Scan for the cell matching the given text and deliver its (x, y) coordinate at center. 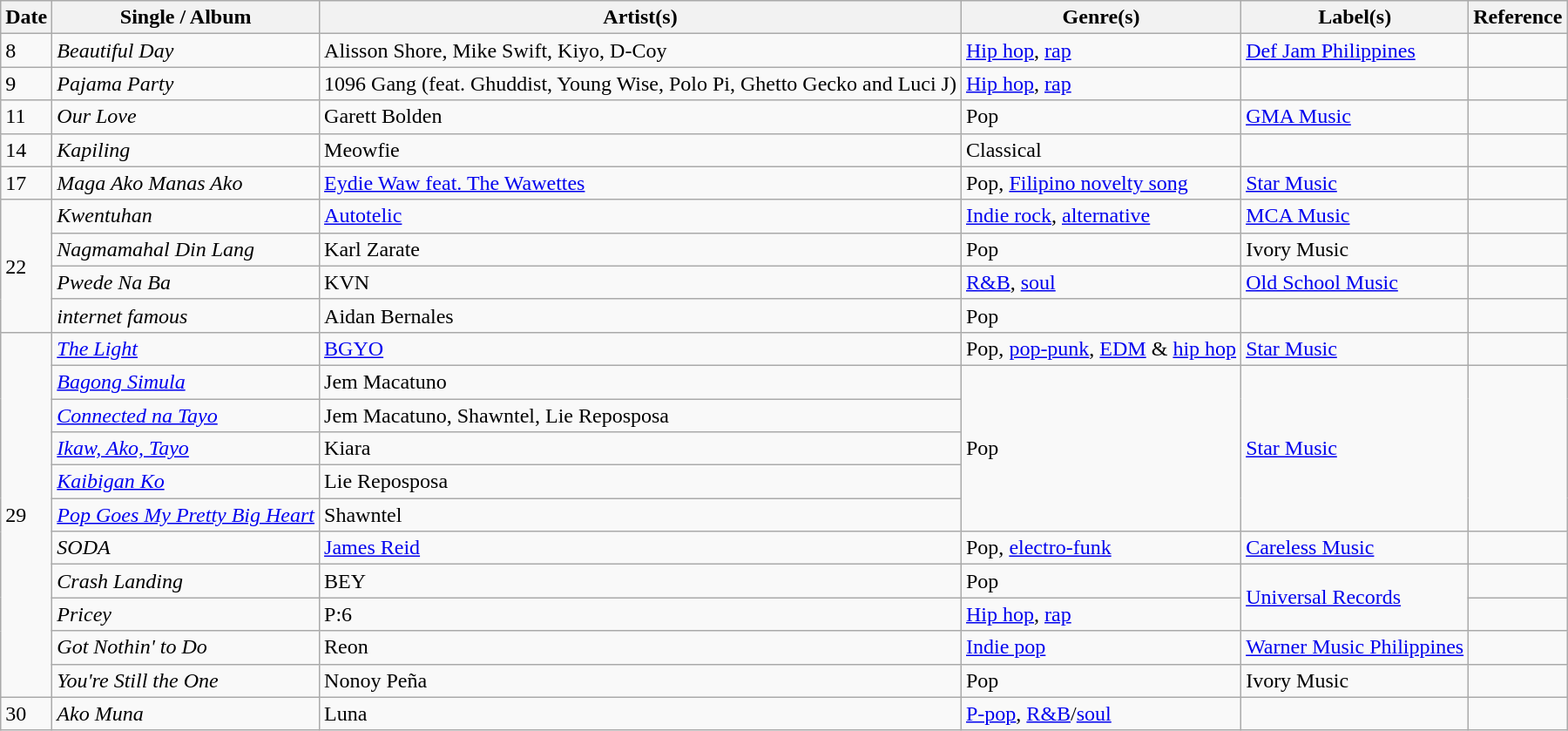
Universal Records (1355, 598)
Our Love (186, 117)
You're Still the One (186, 680)
14 (26, 150)
Pop, Filipino novelty song (1101, 183)
Crash Landing (186, 581)
Kapiling (186, 150)
Jem Macatuno (641, 382)
Ako Muna (186, 714)
Pop, electro-funk (1101, 548)
BGYO (641, 349)
1096 Gang (feat. Ghuddist, Young Wise, Polo Pi, Ghetto Gecko and Luci J) (641, 84)
Autotelic (641, 216)
Eydie Waw feat. The Wawettes (641, 183)
Pricey (186, 614)
Alisson Shore, Mike Swift, Kiyo, D-Coy (641, 51)
Karl Zarate (641, 249)
R&B, soul (1101, 282)
KVN (641, 282)
internet famous (186, 315)
Old School Music (1355, 282)
Careless Music (1355, 548)
Maga Ako Manas Ako (186, 183)
Artist(s) (641, 17)
Kwentuhan (186, 216)
Reon (641, 647)
Date (26, 17)
The Light (186, 349)
Pwede Na Ba (186, 282)
Classical (1101, 150)
Indie rock, alternative (1101, 216)
Label(s) (1355, 17)
29 (26, 514)
Nonoy Peña (641, 680)
P-pop, R&B/soul (1101, 714)
Warner Music Philippines (1355, 647)
Shawntel (641, 515)
Bagong Simula (186, 382)
BEY (641, 581)
MCA Music (1355, 216)
Beautiful Day (186, 51)
22 (26, 266)
Genre(s) (1101, 17)
8 (26, 51)
Aidan Bernales (641, 315)
SODA (186, 548)
Def Jam Philippines (1355, 51)
9 (26, 84)
Got Nothin' to Do (186, 647)
James Reid (641, 548)
Connected na Tayo (186, 416)
P:6 (641, 614)
GMA Music (1355, 117)
Kaibigan Ko (186, 482)
Garett Bolden (641, 117)
Pop Goes My Pretty Big Heart (186, 515)
Single / Album (186, 17)
30 (26, 714)
Reference (1517, 17)
Jem Macatuno, Shawntel, Lie Reposposa (641, 416)
Meowfie (641, 150)
Nagmamahal Din Lang (186, 249)
Pop, pop-punk, EDM & hip hop (1101, 349)
Lie Reposposa (641, 482)
Luna (641, 714)
17 (26, 183)
Pajama Party (186, 84)
Kiara (641, 449)
11 (26, 117)
Ikaw, Ako, Tayo (186, 449)
Indie pop (1101, 647)
